Determine the (x, y) coordinate at the center of the cell enclosing the given text.  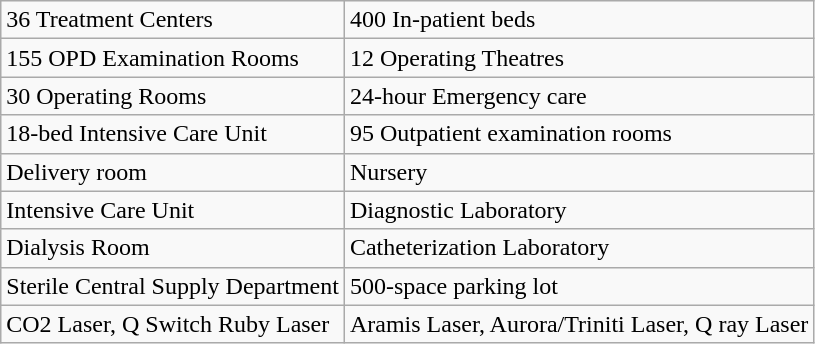
30 Operating Rooms (173, 96)
Dialysis Room (173, 248)
CO2 Laser, Q Switch Ruby Laser (173, 324)
Sterile Central Supply Department (173, 286)
Nursery (578, 172)
95 Outpatient examination rooms (578, 134)
Aramis Laser, Aurora/Triniti Laser, Q ray Laser (578, 324)
Catheterization Laboratory (578, 248)
500-space parking lot (578, 286)
155 OPD Examination Rooms (173, 58)
Intensive Care Unit (173, 210)
24-hour Emergency care (578, 96)
12 Operating Theatres (578, 58)
18-bed Intensive Care Unit (173, 134)
Delivery room (173, 172)
400 In-patient beds (578, 20)
Diagnostic Laboratory (578, 210)
36 Treatment Centers (173, 20)
